For the text-containing cell, return its midpoint in (X, Y) coordinate format. 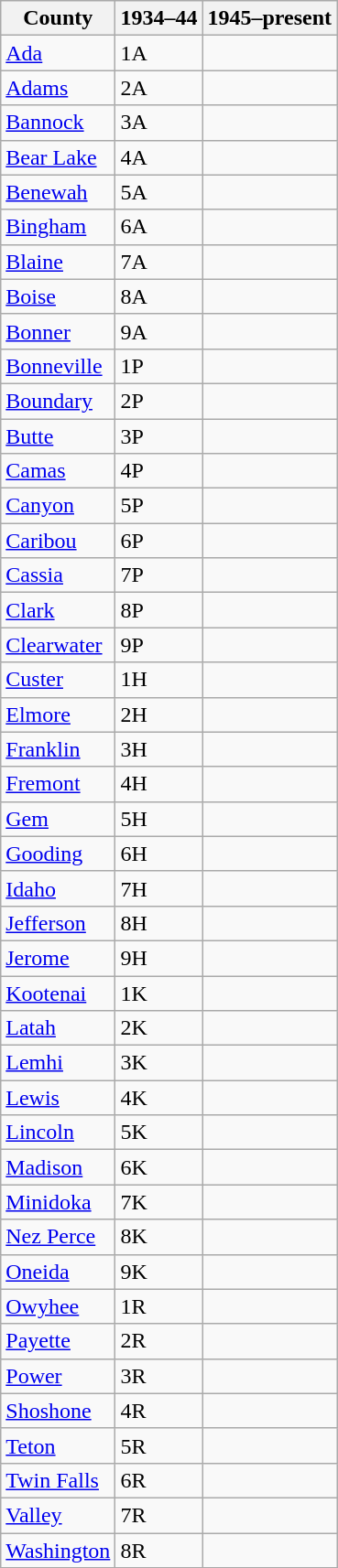
4K (159, 1098)
6H (159, 854)
2K (159, 1028)
6P (159, 541)
Lincoln (59, 1133)
7K (159, 1202)
3H (159, 749)
2R (159, 1341)
Oneida (59, 1272)
3P (159, 436)
Latah (59, 1028)
Jerome (59, 958)
Lewis (59, 1098)
Canyon (59, 506)
Power (59, 1376)
Franklin (59, 749)
Blaine (59, 262)
Shoshone (59, 1411)
4P (159, 471)
Washington (59, 1551)
8A (159, 296)
Bonneville (59, 366)
8R (159, 1551)
Camas (59, 471)
3R (159, 1376)
Custer (59, 680)
Adams (59, 88)
1934–44 (159, 18)
3A (159, 123)
1R (159, 1306)
1A (159, 53)
County (59, 18)
8K (159, 1237)
9A (159, 331)
4H (159, 784)
6K (159, 1167)
9H (159, 958)
Kootenai (59, 993)
Valley (59, 1515)
9K (159, 1272)
Minidoka (59, 1202)
Butte (59, 436)
Teton (59, 1445)
Boundary (59, 401)
Bear Lake (59, 157)
4R (159, 1411)
8H (159, 923)
Gem (59, 819)
Madison (59, 1167)
Jefferson (59, 923)
Bingham (59, 227)
Nez Perce (59, 1237)
Cassia (59, 575)
5A (159, 192)
Owyhee (59, 1306)
Bannock (59, 123)
6A (159, 227)
1H (159, 680)
Fremont (59, 784)
Lemhi (59, 1063)
6R (159, 1480)
Ada (59, 53)
7R (159, 1515)
2H (159, 714)
Clearwater (59, 645)
Clark (59, 610)
7P (159, 575)
Elmore (59, 714)
5P (159, 506)
7H (159, 888)
4A (159, 157)
Benewah (59, 192)
Payette (59, 1341)
3K (159, 1063)
Caribou (59, 541)
9P (159, 645)
Twin Falls (59, 1480)
1P (159, 366)
7A (159, 262)
2P (159, 401)
2A (159, 88)
1945–present (269, 18)
Gooding (59, 854)
Boise (59, 296)
1K (159, 993)
8P (159, 610)
Idaho (59, 888)
5R (159, 1445)
5K (159, 1133)
5H (159, 819)
Bonner (59, 331)
